Detect which cell encompasses the target text, then output its (X, Y) center coordinate. 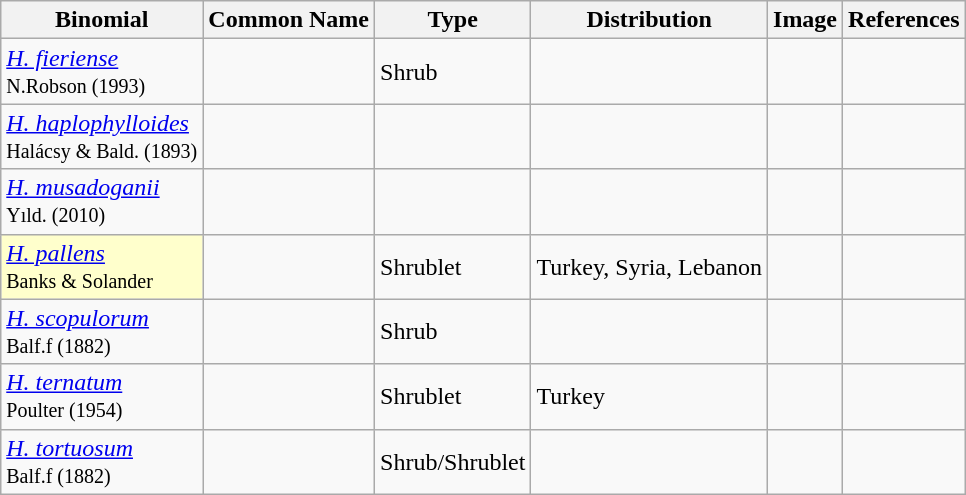
H. scopulorumBalf.f (1882) (102, 332)
Turkey (650, 396)
Distribution (650, 20)
Shrub/Shrublet (453, 462)
H. pallensBanks & Solander (102, 266)
H. musadoganiiYıld. (2010) (102, 202)
H. ternatumPoulter (1954) (102, 396)
H. tortuosumBalf.f (1882) (102, 462)
Binomial (102, 20)
Image (806, 20)
Turkey, Syria, Lebanon (650, 266)
H. fierienseN.Robson (1993) (102, 72)
References (904, 20)
Common Name (289, 20)
H. haplophylloidesHalácsy & Bald. (1893) (102, 136)
Type (453, 20)
